Identify which cell holds the provided text, then report its [X, Y] central coordinate. 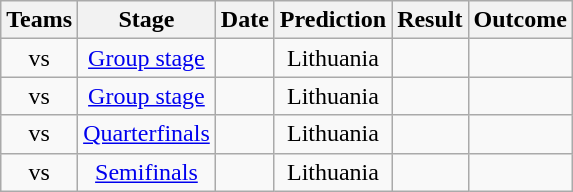
Quarterfinals [147, 134]
Date [244, 20]
Outcome [520, 20]
Stage [147, 20]
Prediction [332, 20]
Result [430, 20]
Teams [40, 20]
Semifinals [147, 172]
